Identify which cell holds the provided text, then report its [x, y] central coordinate. 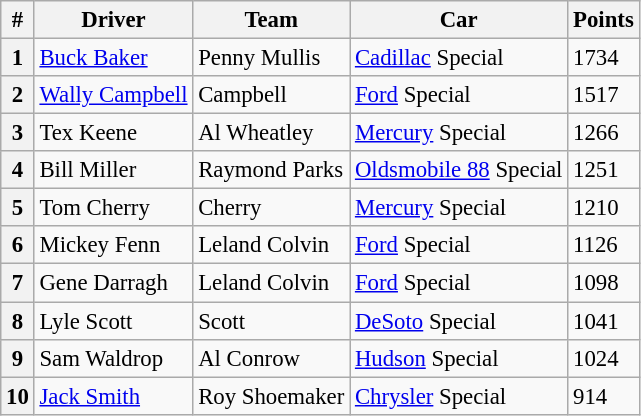
1126 [604, 245]
914 [604, 396]
Buck Baker [114, 58]
Penny Mullis [272, 58]
3 [18, 133]
Bill Miller [114, 170]
1210 [604, 208]
Tom Cherry [114, 208]
1734 [604, 58]
Oldsmobile 88 Special [459, 170]
Cadillac Special [459, 58]
4 [18, 170]
Sam Waldrop [114, 358]
8 [18, 321]
Mickey Fenn [114, 245]
Raymond Parks [272, 170]
DeSoto Special [459, 321]
1098 [604, 283]
Driver [114, 20]
7 [18, 283]
5 [18, 208]
1251 [604, 170]
Al Wheatley [272, 133]
1024 [604, 358]
Tex Keene [114, 133]
Car [459, 20]
Points [604, 20]
# [18, 20]
9 [18, 358]
Campbell [272, 95]
6 [18, 245]
Chrysler Special [459, 396]
1041 [604, 321]
Al Conrow [272, 358]
Lyle Scott [114, 321]
1517 [604, 95]
Team [272, 20]
1266 [604, 133]
10 [18, 396]
Roy Shoemaker [272, 396]
Scott [272, 321]
Jack Smith [114, 396]
2 [18, 95]
Cherry [272, 208]
Gene Darragh [114, 283]
1 [18, 58]
Wally Campbell [114, 95]
Hudson Special [459, 358]
